For the text-containing cell, return its midpoint in (x, y) coordinate format. 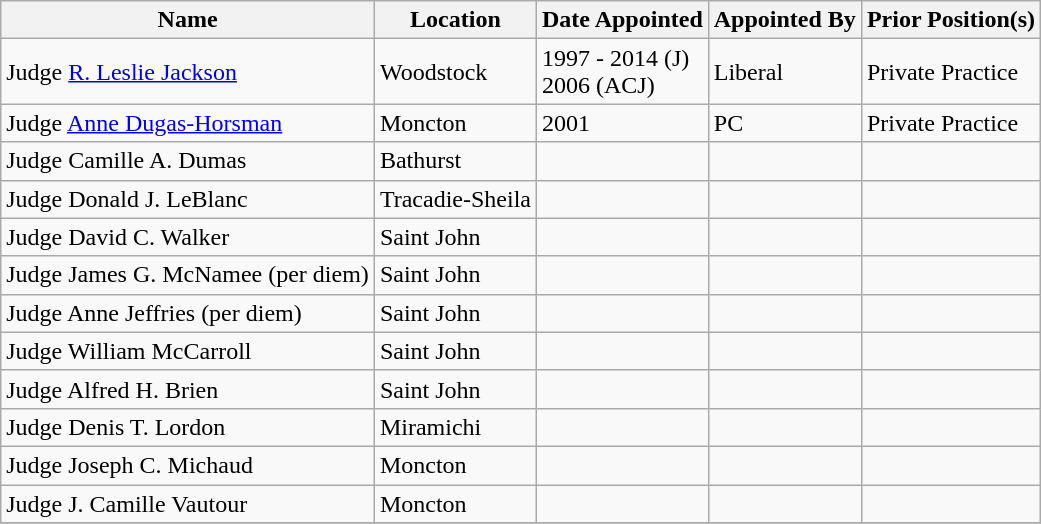
Date Appointed (623, 20)
Judge Camille A. Dumas (188, 161)
Bathurst (455, 161)
Judge Denis T. Lordon (188, 427)
Judge Donald J. LeBlanc (188, 199)
Location (455, 20)
Judge James G. McNamee (per diem) (188, 275)
Woodstock (455, 72)
Appointed By (784, 20)
Judge David C. Walker (188, 237)
2001 (623, 123)
Judge William McCarroll (188, 351)
Prior Position(s) (950, 20)
Judge R. Leslie Jackson (188, 72)
PC (784, 123)
Judge Alfred H. Brien (188, 389)
Miramichi (455, 427)
Judge J. Camille Vautour (188, 503)
Judge Anne Dugas-Horsman (188, 123)
Judge Anne Jeffries (per diem) (188, 313)
Name (188, 20)
Judge Joseph C. Michaud (188, 465)
Tracadie-Sheila (455, 199)
Liberal (784, 72)
1997 - 2014 (J)2006 (ACJ) (623, 72)
